Determine the [X, Y] coordinate at the center of the cell enclosing the given text.  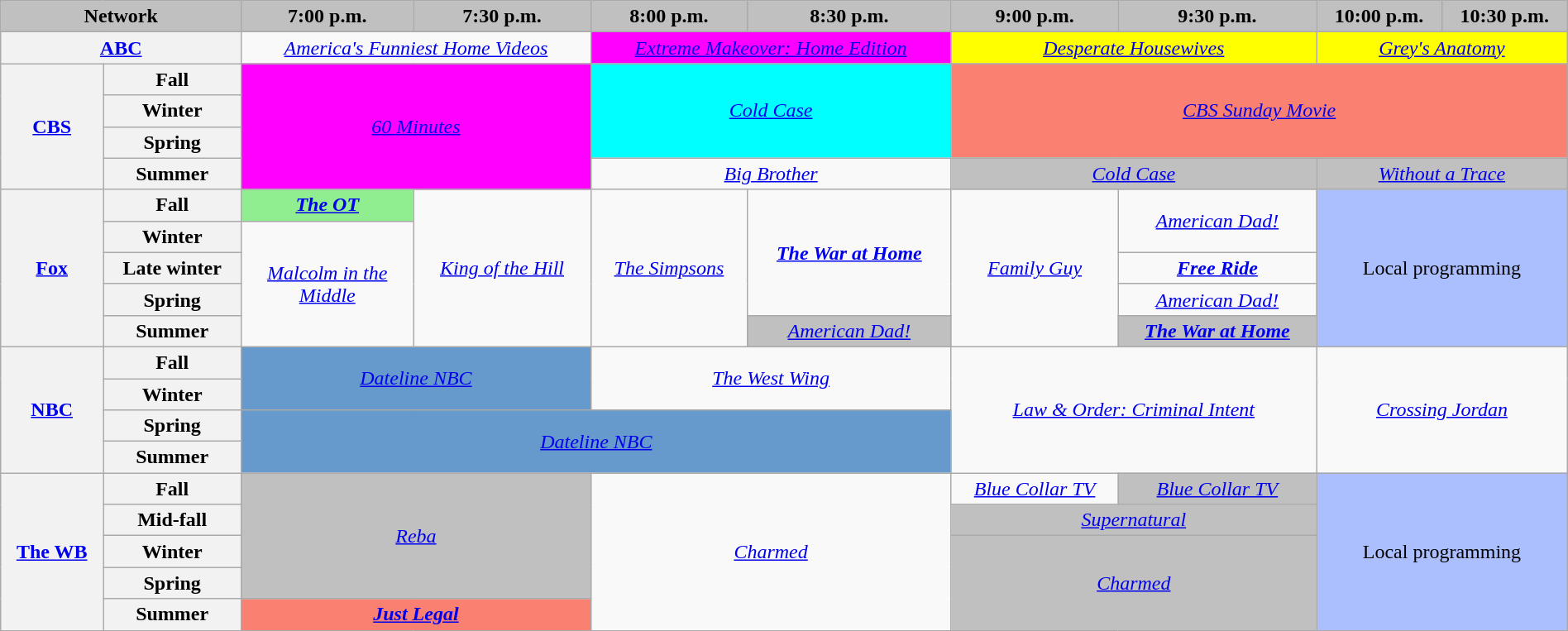
Supernatural [1134, 520]
ABC [121, 48]
Desperate Housewives [1134, 48]
10:00 p.m. [1379, 17]
Just Legal [417, 614]
Law & Order: Criminal Intent [1134, 409]
Family Guy [1035, 268]
Network [121, 17]
The OT [327, 205]
7:30 p.m. [502, 17]
Extreme Makeover: Home Edition [771, 48]
Malcolm in theMiddle [327, 284]
Mid-fall [172, 520]
60 Minutes [417, 127]
The WB [52, 552]
Fox [52, 268]
9:30 p.m. [1217, 17]
Crossing Jordan [1442, 409]
King of the Hill [502, 268]
Grey's Anatomy [1442, 48]
Late winter [172, 268]
CBS [52, 127]
Big Brother [771, 174]
The West Wing [771, 378]
Reba [417, 536]
Without a Trace [1442, 174]
7:00 p.m. [327, 17]
America's Funniest Home Videos [417, 48]
CBS Sunday Movie [1259, 111]
The Simpsons [668, 268]
NBC [52, 409]
Free Ride [1217, 268]
8:00 p.m. [668, 17]
8:30 p.m. [849, 17]
9:00 p.m. [1035, 17]
10:30 p.m. [1504, 17]
